Return the [x, y] coordinate for the center point of the cell that contains the specified text.  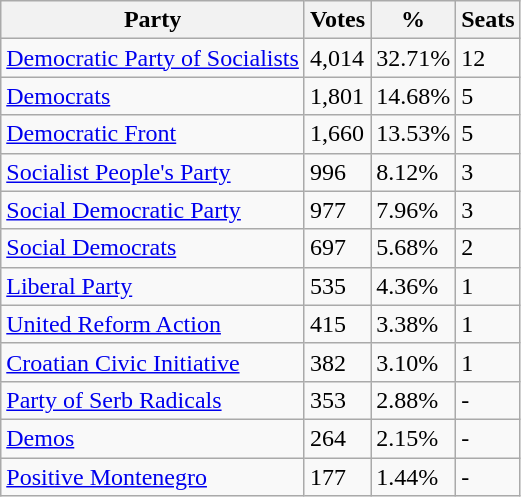
Democratic Front [153, 134]
12 [488, 58]
Positive Montenegro [153, 477]
Croatian Civic Initiative [153, 362]
415 [337, 324]
3.38% [414, 324]
382 [337, 362]
2 [488, 248]
3.10% [414, 362]
Socialist People's Party [153, 172]
977 [337, 210]
13.53% [414, 134]
5.68% [414, 248]
Social Democratic Party [153, 210]
Liberal Party [153, 286]
14.68% [414, 96]
177 [337, 477]
1.44% [414, 477]
1,801 [337, 96]
Democrats [153, 96]
Seats [488, 20]
Party [153, 20]
996 [337, 172]
697 [337, 248]
7.96% [414, 210]
% [414, 20]
2.88% [414, 400]
4,014 [337, 58]
4.36% [414, 286]
Votes [337, 20]
353 [337, 400]
2.15% [414, 438]
1,660 [337, 134]
32.71% [414, 58]
United Reform Action [153, 324]
264 [337, 438]
Social Democrats [153, 248]
Party of Serb Radicals [153, 400]
8.12% [414, 172]
Demos [153, 438]
Democratic Party of Socialists [153, 58]
535 [337, 286]
